Detect which cell encompasses the target text, then output its [x, y] center coordinate. 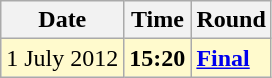
Time [158, 20]
Final [231, 58]
1 July 2012 [62, 58]
15:20 [158, 58]
Date [62, 20]
Round [231, 20]
